Return the (x, y) coordinate for the center point of the cell that contains the specified text.  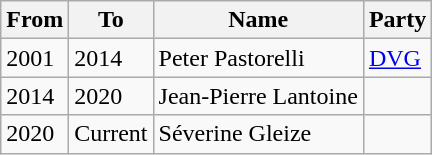
Peter Pastorelli (258, 58)
Current (111, 134)
Séverine Gleize (258, 134)
From (35, 20)
Party (397, 20)
2001 (35, 58)
To (111, 20)
DVG (397, 58)
Name (258, 20)
Jean-Pierre Lantoine (258, 96)
